Capture the cell that displays the provided text and extract its (x, y) central coordinate. 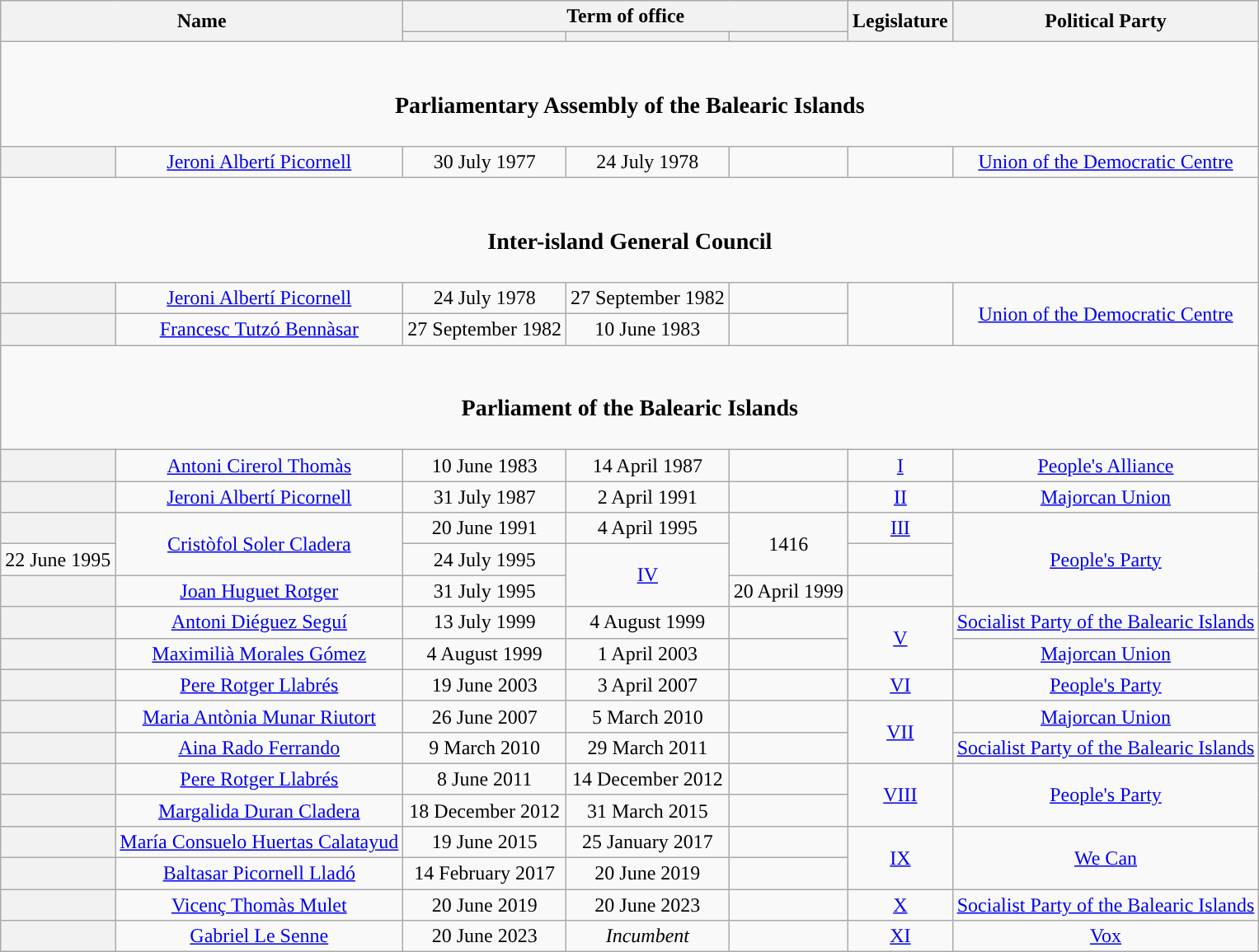
9 March 2010 (485, 748)
19 June 2003 (485, 685)
Vox (1106, 936)
14 December 2012 (647, 779)
1 April 2003 (647, 654)
Term of office (626, 16)
18 December 2012 (485, 810)
Political Party (1106, 21)
Parliamentary Assembly of the Balearic Islands (630, 94)
13 July 1999 (485, 622)
5 March 2010 (647, 716)
20 April 1999 (788, 591)
14 April 1987 (647, 466)
I (900, 466)
Francesc Tutzó Bennàsar (259, 329)
II (900, 497)
IX (900, 857)
María Consuelo Huertas Calatayud (259, 842)
XI (900, 936)
Legislature (900, 21)
Antoni Diéguez Seguí (259, 622)
IV (647, 575)
Maximilià Morales Gómez (259, 654)
31 July 1987 (485, 497)
24 July 1995 (485, 560)
14 February 2017 (485, 874)
30 July 1977 (485, 162)
People's Alliance (1106, 466)
Maria Antònia Munar Riutort (259, 716)
We Can (1106, 857)
31 July 1995 (485, 591)
Name (202, 21)
19 June 2015 (485, 842)
1416 (788, 544)
4 April 1995 (647, 528)
III (900, 528)
X (900, 905)
Vicenç Thomàs Mulet (259, 905)
31 March 2015 (647, 810)
Gabriel Le Senne (259, 936)
VII (900, 732)
Parliament of the Balearic Islands (630, 397)
Inter-island General Council (630, 229)
Incumbent (647, 936)
Margalida Duran Cladera (259, 810)
2 April 1991 (647, 497)
20 June 1991 (485, 528)
Antoni Cirerol Thomàs (259, 466)
22 June 1995 (58, 560)
Cristòfol Soler Cladera (259, 544)
25 January 2017 (647, 842)
3 April 2007 (647, 685)
VI (900, 685)
Baltasar Picornell Lladó (259, 874)
V (900, 638)
26 June 2007 (485, 716)
Aina Rado Ferrando (259, 748)
Joan Huguet Rotger (259, 591)
VIII (900, 795)
8 June 2011 (485, 779)
29 March 2011 (647, 748)
